Identify which cell holds the provided text, then report its [x, y] central coordinate. 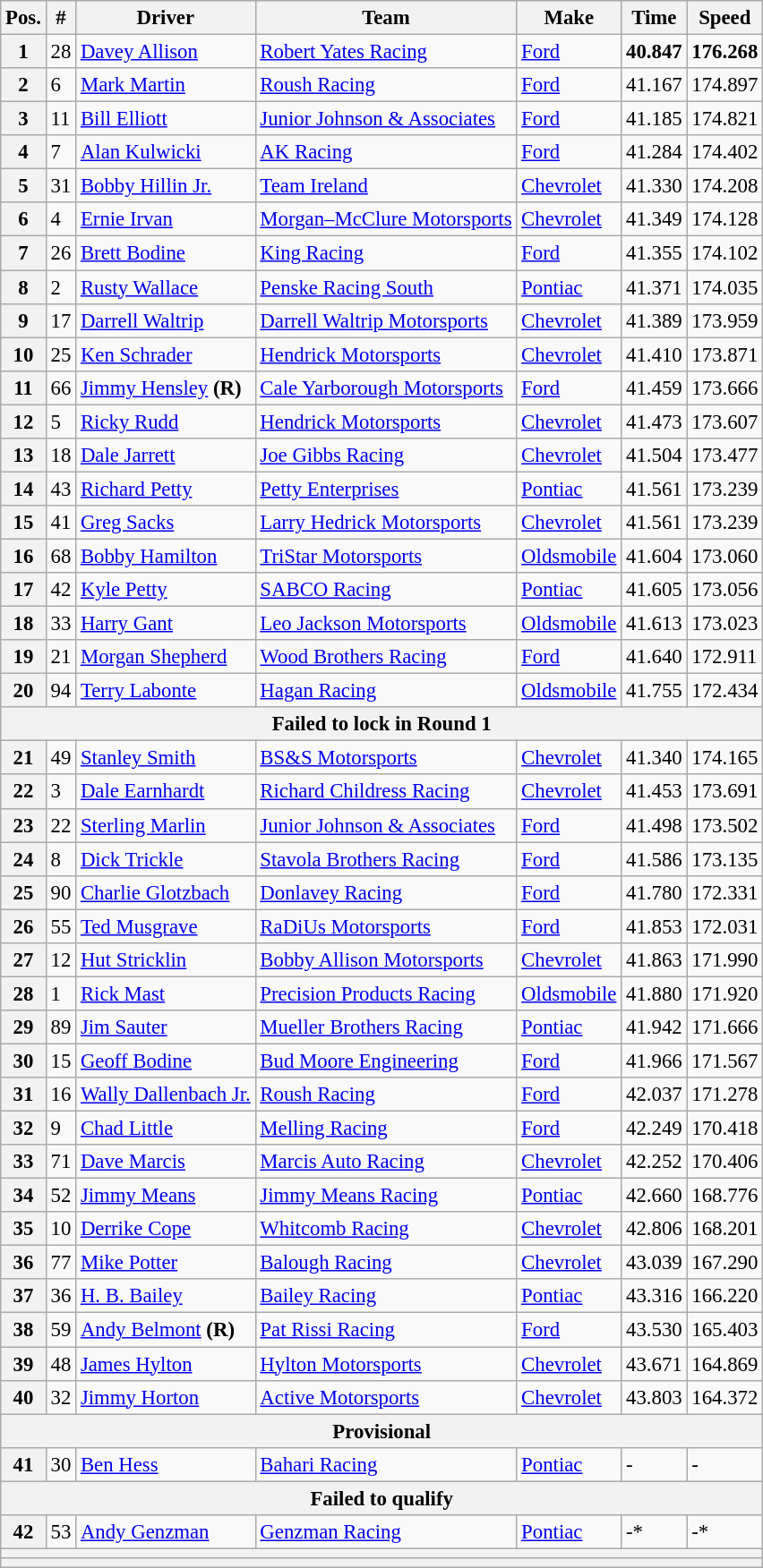
171.920 [725, 993]
53 [61, 1532]
174.402 [725, 152]
Whitcomb Racing [386, 1229]
Richard Petty [166, 489]
172.331 [725, 892]
Team [386, 18]
SABCO Racing [386, 590]
42.037 [654, 1095]
41.473 [654, 422]
Mike Potter [166, 1263]
Marcis Auto Racing [386, 1162]
68 [61, 556]
Genzman Racing [386, 1532]
King Racing [386, 253]
41.167 [654, 85]
166.220 [725, 1297]
RaDiUs Motorsports [386, 926]
40.847 [654, 52]
Ricky Rudd [166, 422]
34 [23, 1196]
173.871 [725, 354]
171.990 [725, 960]
176.268 [725, 52]
Donlavey Racing [386, 892]
41.498 [654, 825]
Hagan Racing [386, 691]
43.671 [654, 1364]
Jimmy Means [166, 1196]
Ben Hess [166, 1464]
39 [23, 1364]
Andy Genzman [166, 1532]
168.776 [725, 1196]
Hylton Motorsports [386, 1364]
Stavola Brothers Racing [386, 859]
49 [61, 758]
Joe Gibbs Racing [386, 456]
Jim Sauter [166, 1027]
# [61, 18]
Dick Trickle [166, 859]
173.607 [725, 422]
41.613 [654, 624]
Ken Schrader [166, 354]
Bobby Hillin Jr. [166, 186]
Jimmy Horton [166, 1397]
Balough Racing [386, 1263]
14 [23, 489]
Wood Brothers Racing [386, 657]
66 [61, 388]
Robert Yates Racing [386, 52]
19 [23, 657]
Bud Moore Engineering [386, 1061]
Morgan Shepherd [166, 657]
Wally Dallenbach Jr. [166, 1095]
Sterling Marlin [166, 825]
43.039 [654, 1263]
173.056 [725, 590]
41.504 [654, 456]
Leo Jackson Motorsports [386, 624]
94 [61, 691]
173.135 [725, 859]
H. B. Bailey [166, 1297]
90 [61, 892]
Dale Earnhardt [166, 792]
Team Ireland [386, 186]
43.530 [654, 1330]
Jimmy Hensley (R) [166, 388]
41.780 [654, 892]
20 [23, 691]
Failed to lock in Round 1 [381, 724]
Richard Childress Racing [386, 792]
41.586 [654, 859]
Darrell Waltrip [166, 320]
AK Racing [386, 152]
165.403 [725, 1330]
Ernie Irvan [166, 219]
41.604 [654, 556]
172.031 [725, 926]
173.023 [725, 624]
Make [570, 18]
TriStar Motorsports [386, 556]
Harry Gant [166, 624]
Chad Little [166, 1129]
Terry Labonte [166, 691]
Charlie Glotzbach [166, 892]
Melling Racing [386, 1129]
173.691 [725, 792]
35 [23, 1229]
42.806 [654, 1229]
41.459 [654, 388]
James Hylton [166, 1364]
41.853 [654, 926]
Bailey Racing [386, 1297]
164.869 [725, 1364]
Kyle Petty [166, 590]
Time [654, 18]
43 [61, 489]
41.863 [654, 960]
41.410 [654, 354]
173.666 [725, 388]
77 [61, 1263]
170.406 [725, 1162]
172.434 [725, 691]
41.942 [654, 1027]
Mark Martin [166, 85]
Bobby Allison Motorsports [386, 960]
Penske Racing South [386, 287]
164.372 [725, 1397]
171.666 [725, 1027]
Rick Mast [166, 993]
Geoff Bodine [166, 1061]
41.755 [654, 691]
172.911 [725, 657]
41.453 [654, 792]
71 [61, 1162]
174.035 [725, 287]
171.567 [725, 1061]
55 [61, 926]
40 [23, 1397]
Pos. [23, 18]
173.477 [725, 456]
Petty Enterprises [386, 489]
170.418 [725, 1129]
Cale Yarborough Motorsports [386, 388]
48 [61, 1364]
38 [23, 1330]
43.803 [654, 1397]
Jimmy Means Racing [386, 1196]
23 [23, 825]
42.660 [654, 1196]
Dale Jarrett [166, 456]
59 [61, 1330]
Ted Musgrave [166, 926]
41.185 [654, 119]
Rusty Wallace [166, 287]
Failed to qualify [381, 1498]
168.201 [725, 1229]
Davey Allison [166, 52]
43.316 [654, 1297]
41.605 [654, 590]
29 [23, 1027]
Pat Rissi Racing [386, 1330]
Provisional [381, 1431]
Brett Bodine [166, 253]
Darrell Waltrip Motorsports [386, 320]
Andy Belmont (R) [166, 1330]
41.966 [654, 1061]
Alan Kulwicki [166, 152]
41.349 [654, 219]
Precision Products Racing [386, 993]
Bill Elliott [166, 119]
Derrike Cope [166, 1229]
Hut Stricklin [166, 960]
Dave Marcis [166, 1162]
41.371 [654, 287]
41.389 [654, 320]
174.102 [725, 253]
BS&S Motorsports [386, 758]
174.821 [725, 119]
Driver [166, 18]
Stanley Smith [166, 758]
37 [23, 1297]
13 [23, 456]
27 [23, 960]
167.290 [725, 1263]
Speed [725, 18]
Mueller Brothers Racing [386, 1027]
174.128 [725, 219]
Bahari Racing [386, 1464]
24 [23, 859]
42.249 [654, 1129]
41.355 [654, 253]
41.284 [654, 152]
174.208 [725, 186]
41.330 [654, 186]
Bobby Hamilton [166, 556]
41.340 [654, 758]
41.880 [654, 993]
Greg Sacks [166, 523]
173.060 [725, 556]
Morgan–McClure Motorsports [386, 219]
171.278 [725, 1095]
174.165 [725, 758]
52 [61, 1196]
42.252 [654, 1162]
173.502 [725, 825]
174.897 [725, 85]
89 [61, 1027]
Active Motorsports [386, 1397]
173.959 [725, 320]
Larry Hedrick Motorsports [386, 523]
41.640 [654, 657]
